Return the [x, y] coordinate for the center point of the cell that contains the specified text.  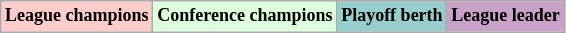
League champions [77, 16]
League leader [506, 16]
Conference champions [245, 16]
Playoff berth [392, 16]
